Locate the cell with the specified text and output its (X, Y) center coordinate. 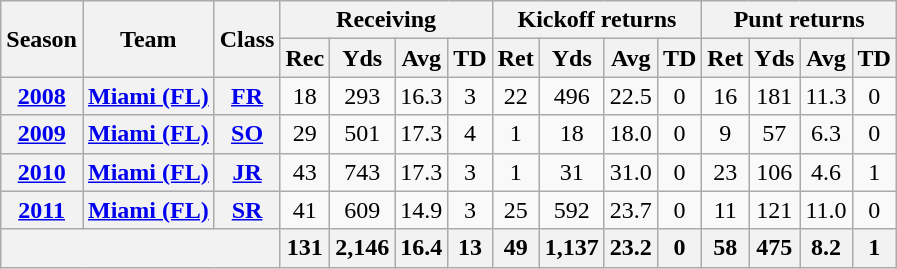
Receiving (386, 20)
131 (305, 248)
Team (148, 39)
13 (470, 248)
106 (774, 172)
22 (516, 96)
Punt returns (800, 20)
2011 (42, 210)
58 (726, 248)
16.3 (422, 96)
Kickoff returns (597, 20)
23 (726, 172)
8.2 (826, 248)
FR (247, 96)
2008 (42, 96)
31.0 (630, 172)
29 (305, 134)
49 (516, 248)
23.7 (630, 210)
2010 (42, 172)
743 (362, 172)
9 (726, 134)
11 (726, 210)
501 (362, 134)
1,137 (572, 248)
2009 (42, 134)
11.0 (826, 210)
592 (572, 210)
18.0 (630, 134)
6.3 (826, 134)
181 (774, 96)
Season (42, 39)
16.4 (422, 248)
Class (247, 39)
JR (247, 172)
SO (247, 134)
121 (774, 210)
57 (774, 134)
14.9 (422, 210)
4 (470, 134)
16 (726, 96)
4.6 (826, 172)
496 (572, 96)
475 (774, 248)
23.2 (630, 248)
Rec (305, 58)
609 (362, 210)
293 (362, 96)
2,146 (362, 248)
SR (247, 210)
11.3 (826, 96)
43 (305, 172)
25 (516, 210)
31 (572, 172)
41 (305, 210)
22.5 (630, 96)
